Capture the cell that displays the provided text and extract its [X, Y] central coordinate. 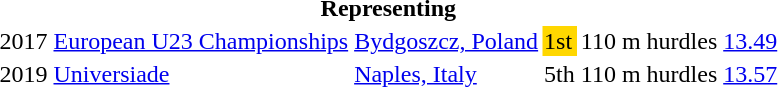
1st [560, 41]
European U23 Championships [201, 41]
Bydgoszcz, Poland [446, 41]
110 m hurdles [648, 41]
